Detect which cell encompasses the target text, then output its (x, y) center coordinate. 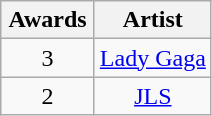
JLS (152, 96)
Artist (152, 20)
Lady Gaga (152, 58)
3 (48, 58)
2 (48, 96)
Awards (48, 20)
